Return [X, Y] of the center of cell containing provided text 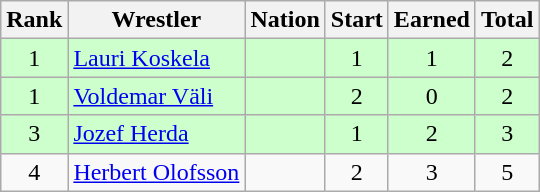
Jozef Herda [156, 134]
0 [432, 96]
Earned [432, 20]
Start [356, 20]
Rank [34, 20]
Wrestler [156, 20]
Voldemar Väli [156, 96]
4 [34, 172]
Herbert Olofsson [156, 172]
5 [507, 172]
Nation [285, 20]
Lauri Koskela [156, 58]
Total [507, 20]
